Search for the cell housing the specified text and yield its (x, y) center coordinate. 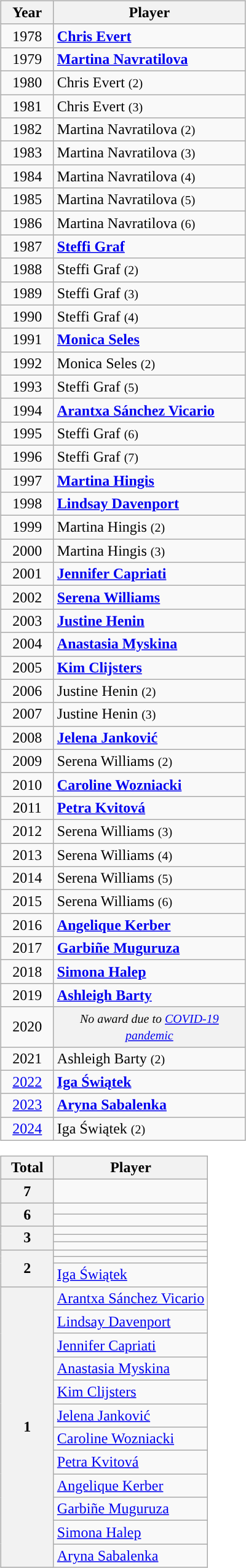
1986 (27, 223)
2012 (27, 831)
Ashleigh Barty (2) (149, 1058)
Martina Hingis (2) (149, 527)
1999 (27, 527)
1996 (27, 457)
Justine Henin (2) (149, 691)
2021 (27, 1058)
2003 (27, 621)
2022 (27, 1082)
1978 (27, 36)
Monica Seles (149, 340)
1989 (27, 293)
2018 (27, 972)
1988 (27, 270)
1997 (27, 480)
Steffi Graf (5) (149, 387)
7 (27, 1191)
2015 (27, 902)
1983 (27, 153)
1987 (27, 246)
Chris Evert (3) (149, 106)
2000 (27, 551)
1979 (27, 59)
2014 (27, 878)
Steffi Graf (6) (149, 433)
Justine Henin (149, 621)
Year (27, 12)
3 (27, 1238)
Serena Williams (2) (149, 761)
2011 (27, 808)
Martina Hingis (3) (149, 551)
2020 (27, 1026)
2001 (27, 574)
1998 (27, 504)
Martina Navratilova (5) (149, 200)
Steffi Graf (4) (149, 317)
Martina Navratilova (2) (149, 130)
Serena Williams (4) (149, 855)
1981 (27, 106)
1993 (27, 387)
2007 (27, 714)
2008 (27, 738)
Justine Henin (3) (149, 714)
1992 (27, 363)
Monica Seles (2) (149, 363)
2024 (27, 1129)
Martina Hingis (149, 480)
2004 (27, 644)
2009 (27, 761)
Serena Williams (3) (149, 831)
1984 (27, 176)
Serena Williams (5) (149, 878)
1995 (27, 433)
2005 (27, 668)
Ashleigh Barty (149, 995)
Chris Evert (2) (149, 82)
Chris Evert (149, 36)
Martina Navratilova (4) (149, 176)
2019 (27, 995)
Steffi Graf (7) (149, 457)
2013 (27, 855)
2010 (27, 784)
Steffi Graf (149, 246)
Serena Williams (6) (149, 902)
1982 (27, 130)
1985 (27, 200)
2006 (27, 691)
1991 (27, 340)
2023 (27, 1105)
1990 (27, 317)
1980 (27, 82)
Martina Navratilova (6) (149, 223)
2002 (27, 597)
1 (27, 1427)
No award due to COVID-19 pandemic (149, 1026)
Martina Navratilova (3) (149, 153)
Total (27, 1168)
1994 (27, 410)
2017 (27, 948)
Steffi Graf (3) (149, 293)
2 (27, 1268)
Steffi Graf (2) (149, 270)
6 (27, 1215)
Martina Navratilova (149, 59)
2016 (27, 925)
Iga Świątek (2) (149, 1129)
Serena Williams (149, 597)
